Provide the [X, Y] coordinate of the cell's center where the given text is located.  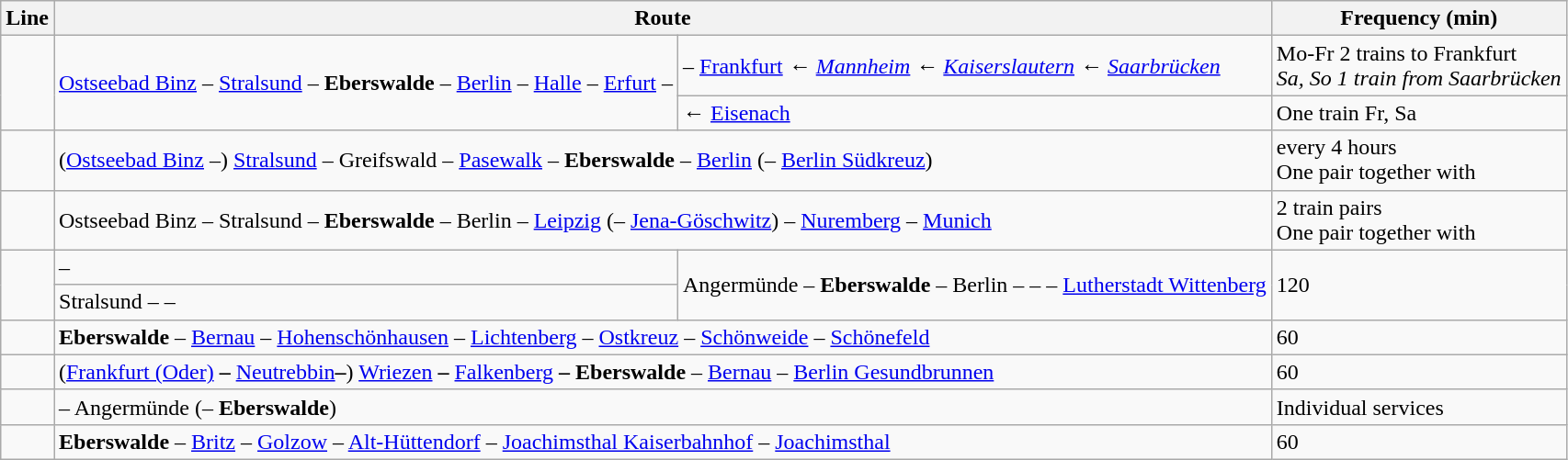
(Ostseebad Binz –) Stralsund – Greifswald – Pasewalk – Eberswalde – Berlin (– Berlin Südkreuz) [662, 160]
Individual services [1419, 407]
Stralsund – – [366, 302]
– Angermünde (– Eberswalde) [662, 407]
Ostseebad Binz – Stralsund – Eberswalde – Berlin – Leipzig (– Jena-Göschwitz) – Nuremberg – Munich [662, 220]
(Frankfurt (Oder) – Neutrebbin–) Wriezen – Falkenberg – Eberswalde – Bernau – Berlin Gesundbrunnen [662, 372]
Eberswalde – Bernau – Hohenschönhausen – Lichtenberg – Ostkreuz – Schönweide – Schönefeld [662, 337]
2 train pairsOne pair together with [1419, 220]
Angermünde – Eberswalde – Berlin – – – Lutherstadt Wittenberg [975, 285]
Line [28, 18]
Mo-Fr 2 trains to FrankfurtSa, So 1 train from Saarbrücken [1419, 66]
Route [662, 18]
– [366, 267]
One train Fr, Sa [1419, 113]
Frequency (min) [1419, 18]
← Eisenach [975, 113]
every 4 hoursOne pair together with [1419, 160]
120 [1419, 285]
– Frankfurt ← Mannheim ← Kaiserslautern ← Saarbrücken [975, 66]
Eberswalde – Britz – Golzow – Alt-Hüttendorf – Joachimsthal Kaiserbahnhof – Joachimsthal [662, 442]
Ostseebad Binz – Stralsund – Eberswalde – Berlin – Halle – Erfurt – [366, 83]
